Capture the cell that displays the provided text and extract its (X, Y) central coordinate. 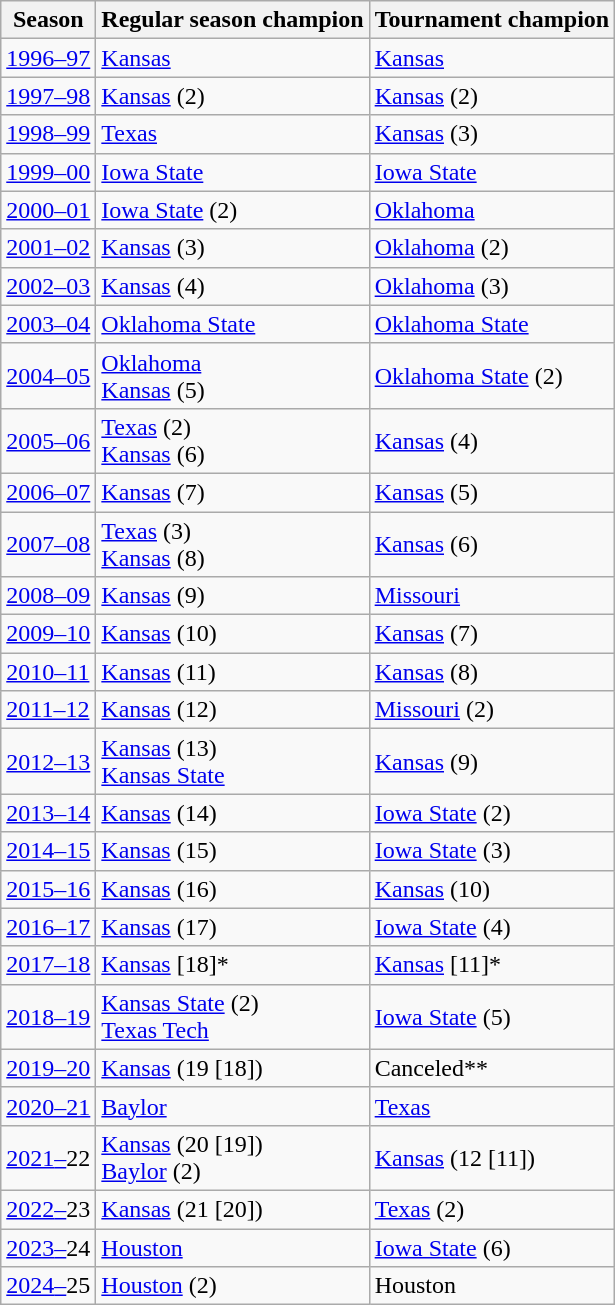
Iowa State (6) (492, 1247)
Oklahoma State (2) (492, 376)
Kansas (12 [11]) (492, 1158)
2003–04 (48, 324)
2014–15 (48, 851)
2017–18 (48, 965)
2006–07 (48, 492)
Kansas State (2)Texas Tech (232, 1016)
2023–24 (48, 1247)
Kansas (5) (492, 492)
1997–98 (48, 96)
Kansas (13)Kansas State (232, 762)
2002–03 (48, 286)
Canceled** (492, 1068)
2015–16 (48, 889)
Kansas (8) (492, 672)
Kansas (11) (232, 672)
Kansas (17) (232, 927)
2008–09 (48, 596)
Oklahoma (492, 210)
2007–08 (48, 544)
Kansas (12) (232, 710)
Oklahoma (3) (492, 286)
Iowa State (4) (492, 927)
Kansas (14) (232, 813)
1998–99 (48, 134)
OklahomaKansas (5) (232, 376)
2021–22 (48, 1158)
Oklahoma (2) (492, 248)
2000–01 (48, 210)
2013–14 (48, 813)
Kansas [18]* (232, 965)
1996–97 (48, 58)
Kansas (20 [19])Baylor (2) (232, 1158)
2012–13 (48, 762)
2024–25 (48, 1286)
2019–20 (48, 1068)
Kansas (21 [20]) (232, 1209)
2018–19 (48, 1016)
2011–12 (48, 710)
2009–10 (48, 634)
Iowa State (3) (492, 851)
Missouri (492, 596)
Texas (2)Kansas (6) (232, 440)
Kansas (16) (232, 889)
Kansas (19 [18]) (232, 1068)
2010–11 (48, 672)
Regular season champion (232, 20)
Kansas (6) (492, 544)
2005–06 (48, 440)
Iowa State (5) (492, 1016)
2004–05 (48, 376)
Tournament champion (492, 20)
2020–21 (48, 1106)
Texas (2) (492, 1209)
2022–23 (48, 1209)
Kansas [11]* (492, 965)
Baylor (232, 1106)
2016–17 (48, 927)
Houston (2) (232, 1286)
Missouri (2) (492, 710)
Texas (3)Kansas (8) (232, 544)
Kansas (15) (232, 851)
2001–02 (48, 248)
1999–00 (48, 172)
Season (48, 20)
